Extract the [x, y] coordinate from the center of the cell holding the provided text.  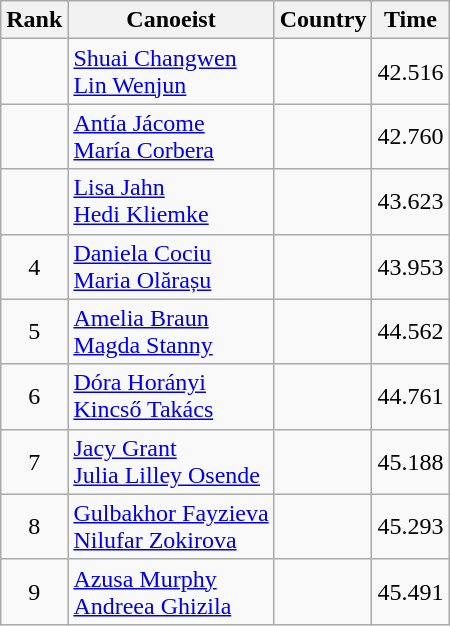
Rank [34, 20]
Amelia BraunMagda Stanny [171, 332]
7 [34, 462]
Country [323, 20]
Azusa MurphyAndreea Ghizila [171, 592]
43.953 [410, 266]
45.293 [410, 526]
42.760 [410, 136]
Dóra HorányiKincső Takács [171, 396]
Antía JácomeMaría Corbera [171, 136]
8 [34, 526]
Daniela CociuMaria Olărașu [171, 266]
5 [34, 332]
6 [34, 396]
44.562 [410, 332]
9 [34, 592]
45.188 [410, 462]
Lisa JahnHedi Kliemke [171, 202]
Time [410, 20]
Canoeist [171, 20]
45.491 [410, 592]
4 [34, 266]
42.516 [410, 72]
43.623 [410, 202]
Shuai ChangwenLin Wenjun [171, 72]
Jacy GrantJulia Lilley Osende [171, 462]
Gulbakhor FayzievaNilufar Zokirova [171, 526]
44.761 [410, 396]
